Extract the (X, Y) coordinate from the center of the cell holding the provided text.  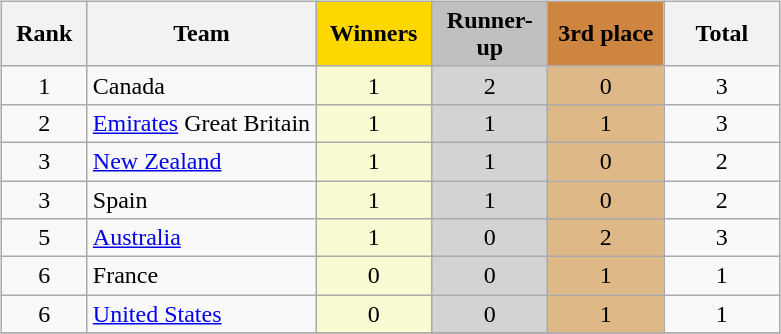
Runner-up (490, 34)
Canada (201, 85)
Emirates Great Britain (201, 123)
Total (722, 34)
Team (201, 34)
3rd place (606, 34)
New Zealand (201, 161)
5 (44, 238)
Australia (201, 238)
Spain (201, 199)
Winners (374, 34)
Rank (44, 34)
United States (201, 314)
France (201, 276)
